Search for the cell housing the specified text and yield its (X, Y) center coordinate. 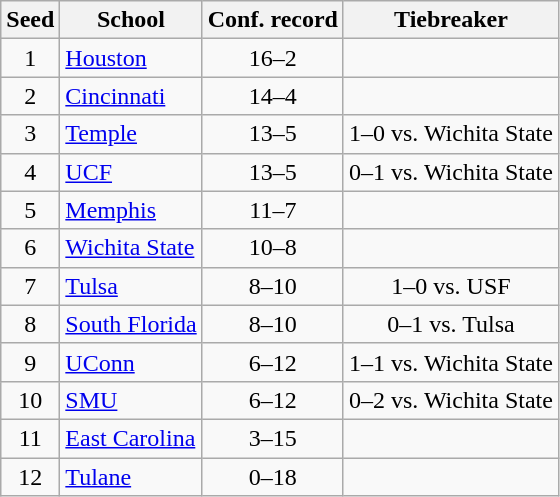
5 (30, 210)
Tulane (131, 477)
0–18 (272, 477)
9 (30, 362)
Conf. record (272, 20)
10–8 (272, 248)
16–2 (272, 58)
School (131, 20)
Memphis (131, 210)
6 (30, 248)
UConn (131, 362)
12 (30, 477)
0–1 vs. Tulsa (450, 324)
East Carolina (131, 438)
1–0 vs. USF (450, 286)
Tulsa (131, 286)
1–0 vs. Wichita State (450, 134)
0–2 vs. Wichita State (450, 400)
Houston (131, 58)
0–1 vs. Wichita State (450, 172)
1 (30, 58)
11–7 (272, 210)
7 (30, 286)
Seed (30, 20)
4 (30, 172)
3 (30, 134)
UCF (131, 172)
1–1 vs. Wichita State (450, 362)
South Florida (131, 324)
SMU (131, 400)
Temple (131, 134)
8 (30, 324)
Wichita State (131, 248)
Tiebreaker (450, 20)
11 (30, 438)
14–4 (272, 96)
2 (30, 96)
10 (30, 400)
Cincinnati (131, 96)
3–15 (272, 438)
